Identify which cell holds the provided text, then report its [X, Y] central coordinate. 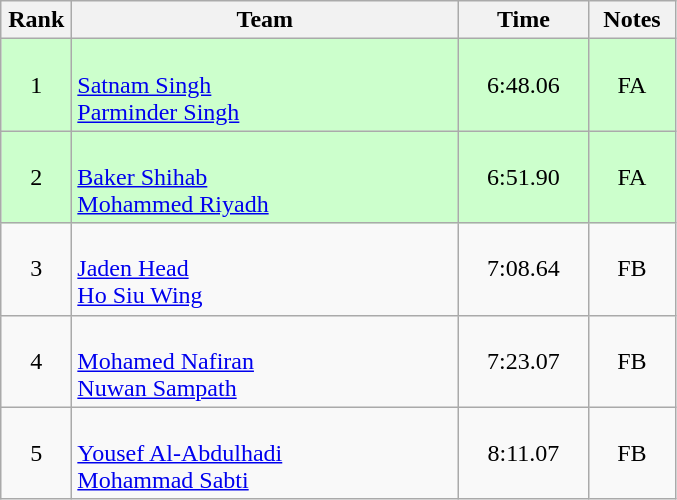
7:08.64 [524, 269]
4 [36, 361]
6:51.90 [524, 177]
6:48.06 [524, 85]
Satnam SinghParminder Singh [265, 85]
Jaden HeadHo Siu Wing [265, 269]
3 [36, 269]
2 [36, 177]
Baker ShihabMohammed Riyadh [265, 177]
8:11.07 [524, 453]
Time [524, 20]
Rank [36, 20]
Yousef Al-AbdulhadiMohammad Sabti [265, 453]
7:23.07 [524, 361]
Mohamed NafiranNuwan Sampath [265, 361]
Team [265, 20]
1 [36, 85]
Notes [632, 20]
5 [36, 453]
